From the cell containing the given text, extract its center point as [x, y] coordinate. 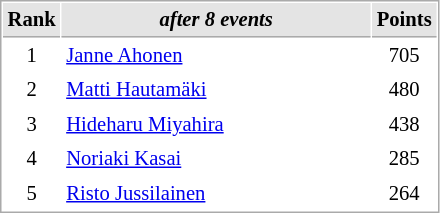
Hideharu Miyahira [216, 124]
Risto Jussilainen [216, 194]
5 [32, 194]
Matti Hautamäki [216, 90]
3 [32, 124]
Rank [32, 20]
264 [404, 194]
4 [32, 158]
480 [404, 90]
Noriaki Kasai [216, 158]
after 8 events [216, 20]
705 [404, 56]
Janne Ahonen [216, 56]
Points [404, 20]
1 [32, 56]
438 [404, 124]
285 [404, 158]
2 [32, 90]
